Capture the cell that displays the provided text and extract its (x, y) central coordinate. 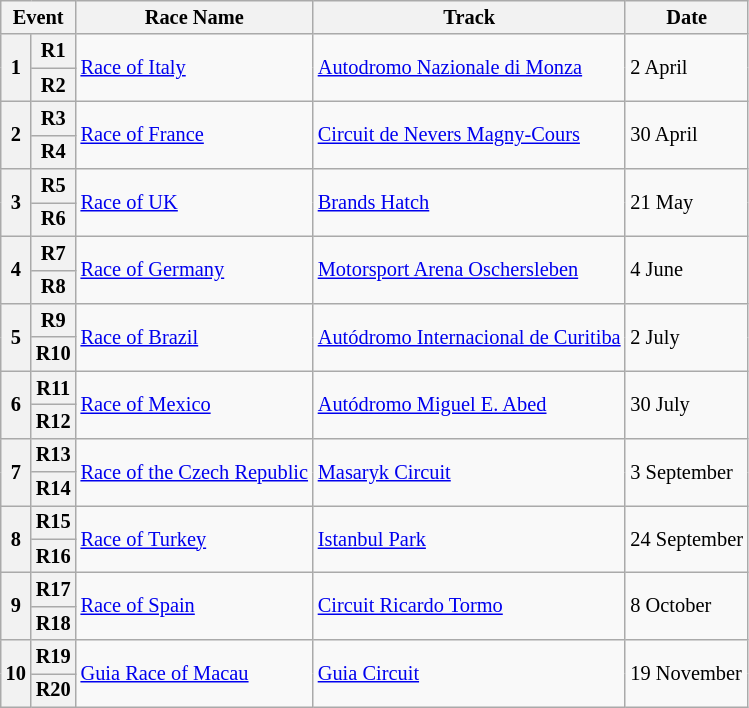
R12 (54, 421)
2 (16, 134)
R1 (54, 51)
3 (16, 202)
R2 (54, 85)
9 (16, 606)
R7 (54, 253)
Track (470, 17)
R8 (54, 287)
8 (16, 538)
R9 (54, 320)
Race of Spain (194, 606)
Guia Race of Macau (194, 674)
R11 (54, 388)
Brands Hatch (470, 202)
R5 (54, 186)
3 September (686, 472)
R4 (54, 152)
Race of Mexico (194, 404)
6 (16, 404)
Autódromo Miguel E. Abed (470, 404)
Race of France (194, 134)
R14 (54, 489)
Race of the Czech Republic (194, 472)
2 July (686, 336)
30 April (686, 134)
2 April (686, 68)
5 (16, 336)
Race of UK (194, 202)
R18 (54, 623)
4 (16, 270)
Motorsport Arena Oschersleben (470, 270)
Race Name (194, 17)
8 October (686, 606)
Event (38, 17)
Race of Germany (194, 270)
R6 (54, 219)
Circuit de Nevers Magny-Cours (470, 134)
R3 (54, 118)
4 June (686, 270)
Istanbul Park (470, 538)
7 (16, 472)
R20 (54, 690)
R16 (54, 556)
R10 (54, 354)
Guia Circuit (470, 674)
Masaryk Circuit (470, 472)
21 May (686, 202)
Autodromo Nazionale di Monza (470, 68)
Race of Turkey (194, 538)
Circuit Ricardo Tormo (470, 606)
R17 (54, 589)
19 November (686, 674)
Date (686, 17)
24 September (686, 538)
30 July (686, 404)
Race of Brazil (194, 336)
Autódromo Internacional de Curitiba (470, 336)
1 (16, 68)
R13 (54, 455)
Race of Italy (194, 68)
R15 (54, 522)
R19 (54, 657)
10 (16, 674)
